Output the (X, Y) coordinate of the center of the cell containing the given text.  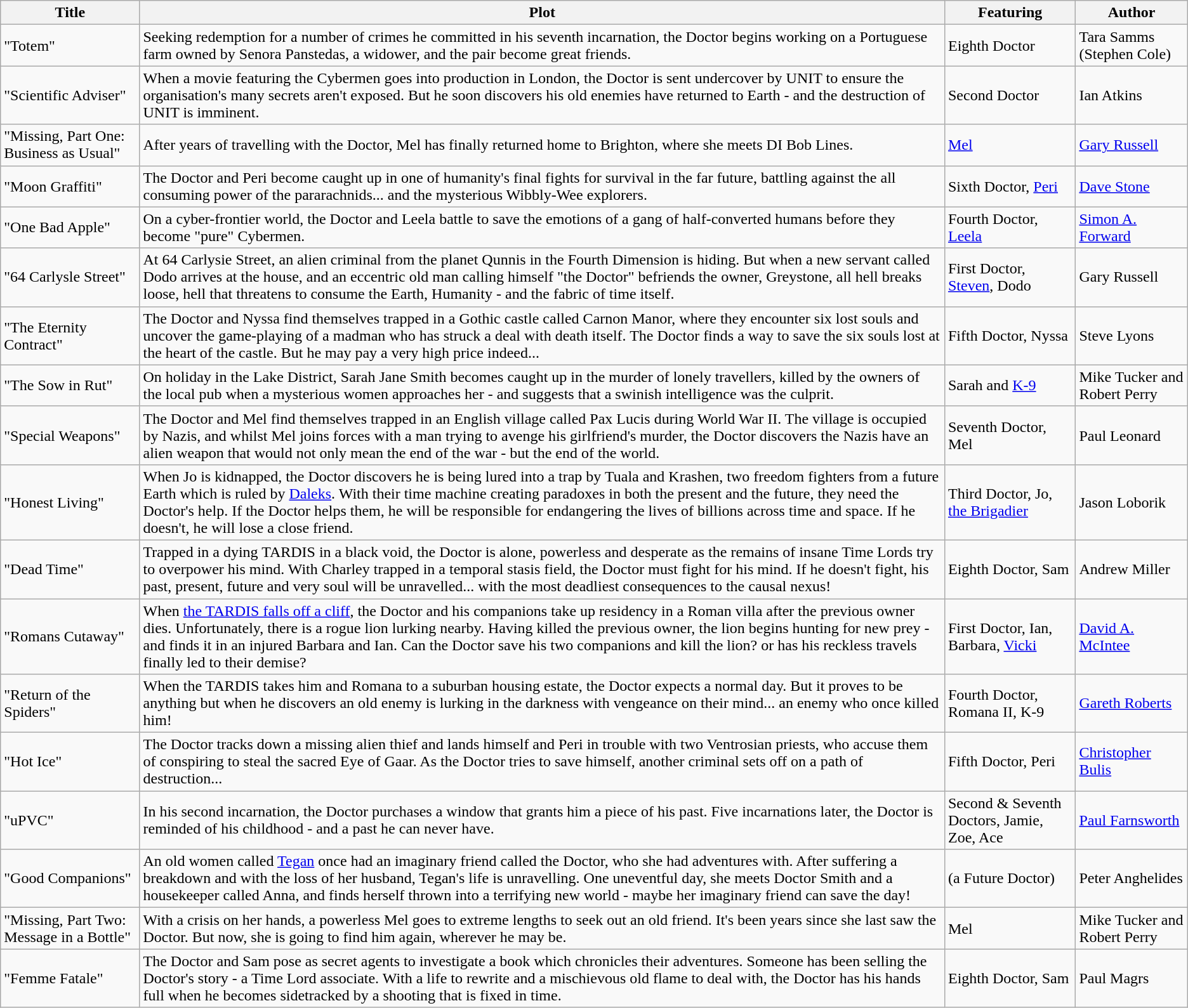
Paul Leonard (1132, 435)
Paul Magrs (1132, 978)
Sixth Doctor, Peri (1010, 187)
Dave Stone (1132, 187)
Fourth Doctor, Leela (1010, 227)
Sarah and K-9 (1010, 386)
"uPVC" (70, 820)
After years of travelling with the Doctor, Mel has finally returned home to Brighton, where she meets DI Bob Lines. (542, 145)
"Hot Ice" (70, 762)
Jason Loborik (1132, 502)
Steve Lyons (1132, 336)
"Totem" (70, 46)
Andrew Miller (1132, 569)
First Doctor, Steven, Dodo (1010, 277)
Second Doctor (1010, 95)
"Special Weapons" (70, 435)
First Doctor, Ian, Barbara, Vicki (1010, 637)
(a Future Doctor) (1010, 879)
Peter Anghelides (1132, 879)
Fifth Doctor, Peri (1010, 762)
Gareth Roberts (1132, 704)
Eighth Doctor (1010, 46)
Simon A. Forward (1132, 227)
"Honest Living" (70, 502)
Paul Farnsworth (1132, 820)
Ian Atkins (1132, 95)
"The Eternity Contract" (70, 336)
David A. McIntee (1132, 637)
Title (70, 13)
Second & Seventh Doctors, Jamie, Zoe, Ace (1010, 820)
Christopher Bulis (1132, 762)
Author (1132, 13)
On a cyber-frontier world, the Doctor and Leela battle to save the emotions of a gang of half-converted humans before they become "pure" Cybermen. (542, 227)
Plot (542, 13)
Fourth Doctor, Romana II, K-9 (1010, 704)
"Good Companions" (70, 879)
"Missing, Part Two: Message in a Bottle" (70, 929)
"Missing, Part One: Business as Usual" (70, 145)
Fifth Doctor, Nyssa (1010, 336)
"One Bad Apple" (70, 227)
"Romans Cutaway" (70, 637)
"The Sow in Rut" (70, 386)
"Return of the Spiders" (70, 704)
Featuring (1010, 13)
Tara Samms (Stephen Cole) (1132, 46)
"Moon Graffiti" (70, 187)
Third Doctor, Jo, the Brigadier (1010, 502)
"Scientific Adviser" (70, 95)
"Femme Fatale" (70, 978)
"64 Carlysle Street" (70, 277)
Seventh Doctor, Mel (1010, 435)
"Dead Time" (70, 569)
